Determine the (X, Y) coordinate at the center of the cell enclosing the given text.  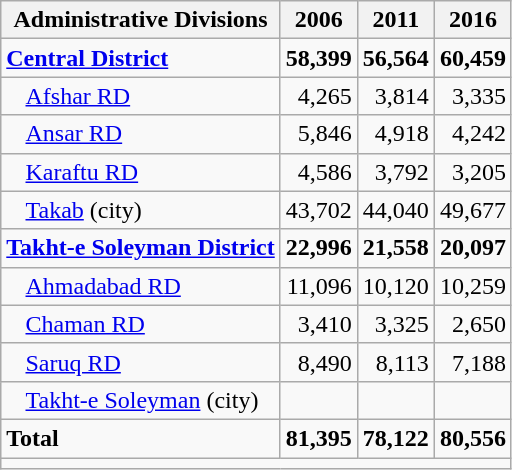
56,564 (396, 58)
4,265 (318, 96)
5,846 (318, 134)
78,122 (396, 438)
2011 (396, 20)
3,792 (396, 172)
Takab (city) (141, 210)
Saruq RD (141, 362)
43,702 (318, 210)
Afshar RD (141, 96)
4,242 (472, 134)
58,399 (318, 58)
2,650 (472, 324)
2006 (318, 20)
49,677 (472, 210)
Ansar RD (141, 134)
80,556 (472, 438)
3,814 (396, 96)
4,586 (318, 172)
3,410 (318, 324)
Takht-e Soleyman District (141, 248)
Ahmadabad RD (141, 286)
60,459 (472, 58)
44,040 (396, 210)
10,259 (472, 286)
3,325 (396, 324)
3,205 (472, 172)
Total (141, 438)
Central District (141, 58)
3,335 (472, 96)
Chaman RD (141, 324)
Administrative Divisions (141, 20)
81,395 (318, 438)
4,918 (396, 134)
11,096 (318, 286)
8,490 (318, 362)
10,120 (396, 286)
7,188 (472, 362)
20,097 (472, 248)
8,113 (396, 362)
21,558 (396, 248)
Takht-e Soleyman (city) (141, 400)
2016 (472, 20)
22,996 (318, 248)
Karaftu RD (141, 172)
